Detect which cell encompasses the target text, then output its (X, Y) center coordinate. 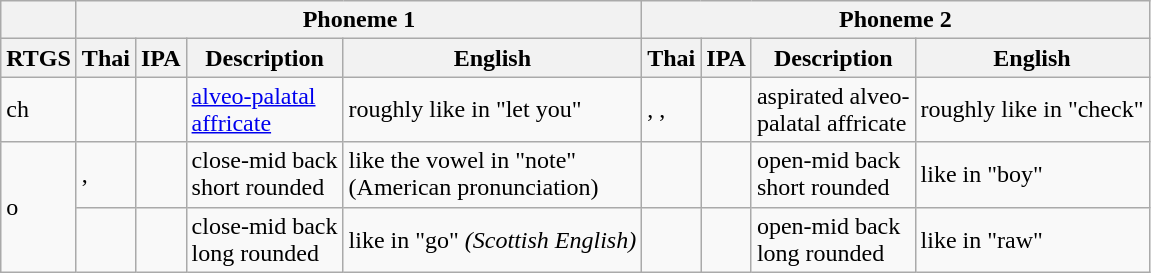
Phoneme 1 (358, 20)
ch (39, 110)
, (106, 174)
like in "raw" (1032, 240)
aspirated alveo-palatal affricate (833, 110)
close-mid backshort rounded (264, 174)
alveo-palatalaffricate (264, 110)
, , (672, 110)
open-mid backlong rounded (833, 240)
like in "boy" (1032, 174)
Phoneme 2 (896, 20)
open-mid backshort rounded (833, 174)
close-mid backlong rounded (264, 240)
like the vowel in "note" (American pronunciation) (492, 174)
roughly like in "let you" (492, 110)
like in "go" (Scottish English) (492, 240)
o (39, 207)
roughly like in "check" (1032, 110)
RTGS (39, 58)
